Pinpoint the cell where the given text exists, returning its (X, Y) midpoint coordinate. 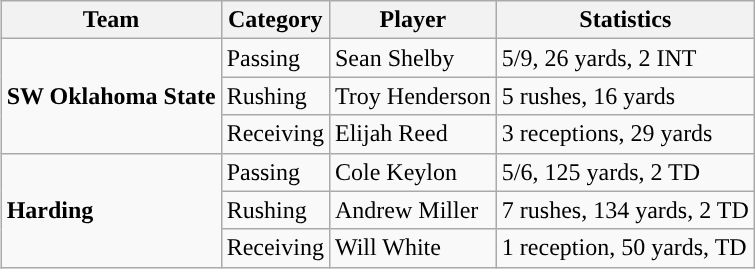
Player (412, 20)
1 reception, 50 yards, TD (625, 248)
3 receptions, 29 yards (625, 134)
7 rushes, 134 yards, 2 TD (625, 210)
Team (111, 20)
Harding (111, 210)
Andrew Miller (412, 210)
Sean Shelby (412, 58)
Troy Henderson (412, 96)
Statistics (625, 20)
5/9, 26 yards, 2 INT (625, 58)
5/6, 125 yards, 2 TD (625, 172)
Category (275, 20)
Elijah Reed (412, 134)
Cole Keylon (412, 172)
SW Oklahoma State (111, 96)
5 rushes, 16 yards (625, 96)
Will White (412, 248)
